Find where the given text appears and provide that cell's center as [X, Y] coordinate. 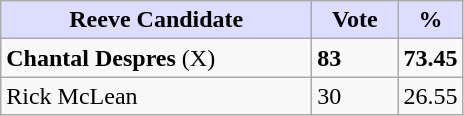
% [430, 20]
83 [355, 58]
26.55 [430, 96]
Chantal Despres (X) [156, 58]
30 [355, 96]
Rick McLean [156, 96]
73.45 [430, 58]
Reeve Candidate [156, 20]
Vote [355, 20]
